Find where the given text appears and provide that cell's center as (X, Y) coordinate. 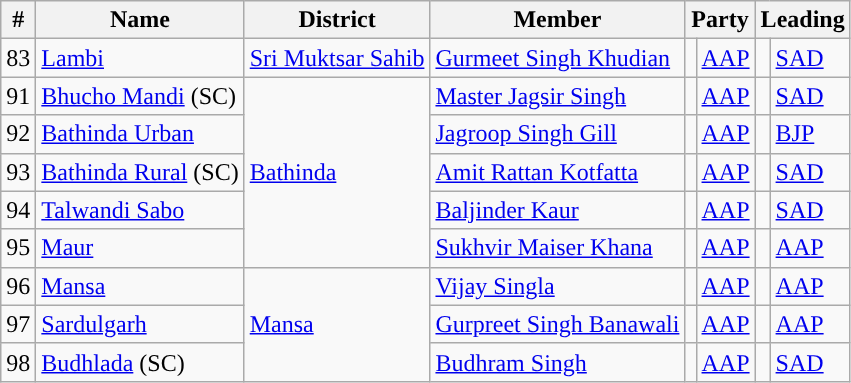
Party (720, 20)
Leading (802, 20)
Baljinder Kaur (558, 210)
Jagroop Singh Gill (558, 134)
Gurpreet Singh Banawali (558, 324)
Budhlada (SC) (140, 362)
91 (18, 96)
Sri Muktsar Sahib (337, 58)
# (18, 20)
Master Jagsir Singh (558, 96)
Amit Rattan Kotfatta (558, 172)
96 (18, 286)
Bhucho Mandi (SC) (140, 96)
94 (18, 210)
92 (18, 134)
Bathinda (337, 172)
Bathinda Urban (140, 134)
Sukhvir Maiser Khana (558, 248)
83 (18, 58)
97 (18, 324)
Bathinda Rural (SC) (140, 172)
Talwandi Sabo (140, 210)
District (337, 20)
Budhram Singh (558, 362)
Gurmeet Singh Khudian (558, 58)
98 (18, 362)
Sardulgarh (140, 324)
Lambi (140, 58)
Name (140, 20)
93 (18, 172)
BJP (810, 134)
Member (558, 20)
95 (18, 248)
Vijay Singla (558, 286)
Maur (140, 248)
